Return the (X, Y) coordinate for the center point of the cell that contains the specified text.  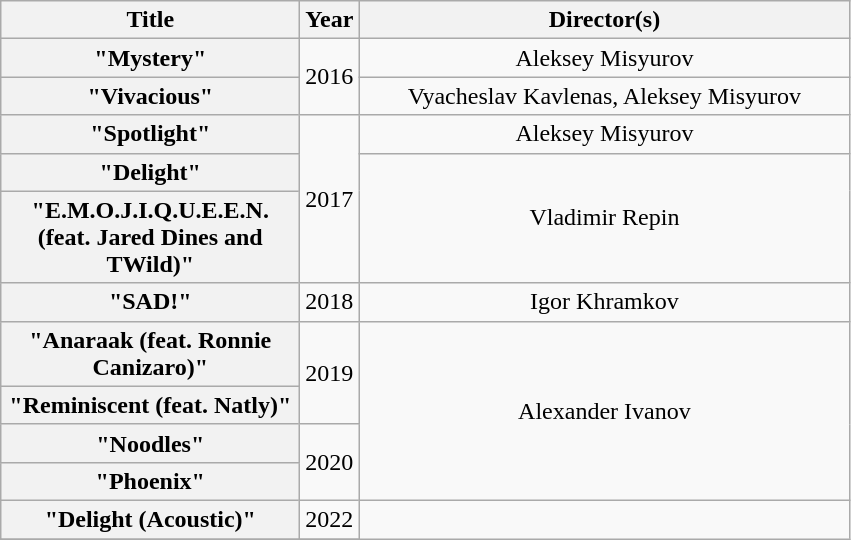
Alexander Ivanov (604, 410)
2019 (330, 372)
Vladimir Repin (604, 218)
Vyacheslav Kavlenas, Aleksey Misyurov (604, 96)
Year (330, 20)
"Noodles" (150, 443)
"Delight" (150, 172)
"SAD!" (150, 302)
"Delight (Acoustic)" (150, 519)
2020 (330, 462)
2017 (330, 199)
"Spotlight" (150, 134)
"Mystery" (150, 58)
Director(s) (604, 20)
"Vivacious" (150, 96)
"Reminiscent (feat. Natly)" (150, 405)
Igor Khramkov (604, 302)
"Anaraak (feat. Ronnie Canizaro)" (150, 354)
2022 (330, 519)
"E.M.O.J.I.Q.U.E.E.N. (feat. Jared Dines and TWild)" (150, 237)
2018 (330, 302)
2016 (330, 77)
Title (150, 20)
"Phoenix" (150, 481)
